Provide the (X, Y) coordinate of the cell's center where the given text is located.  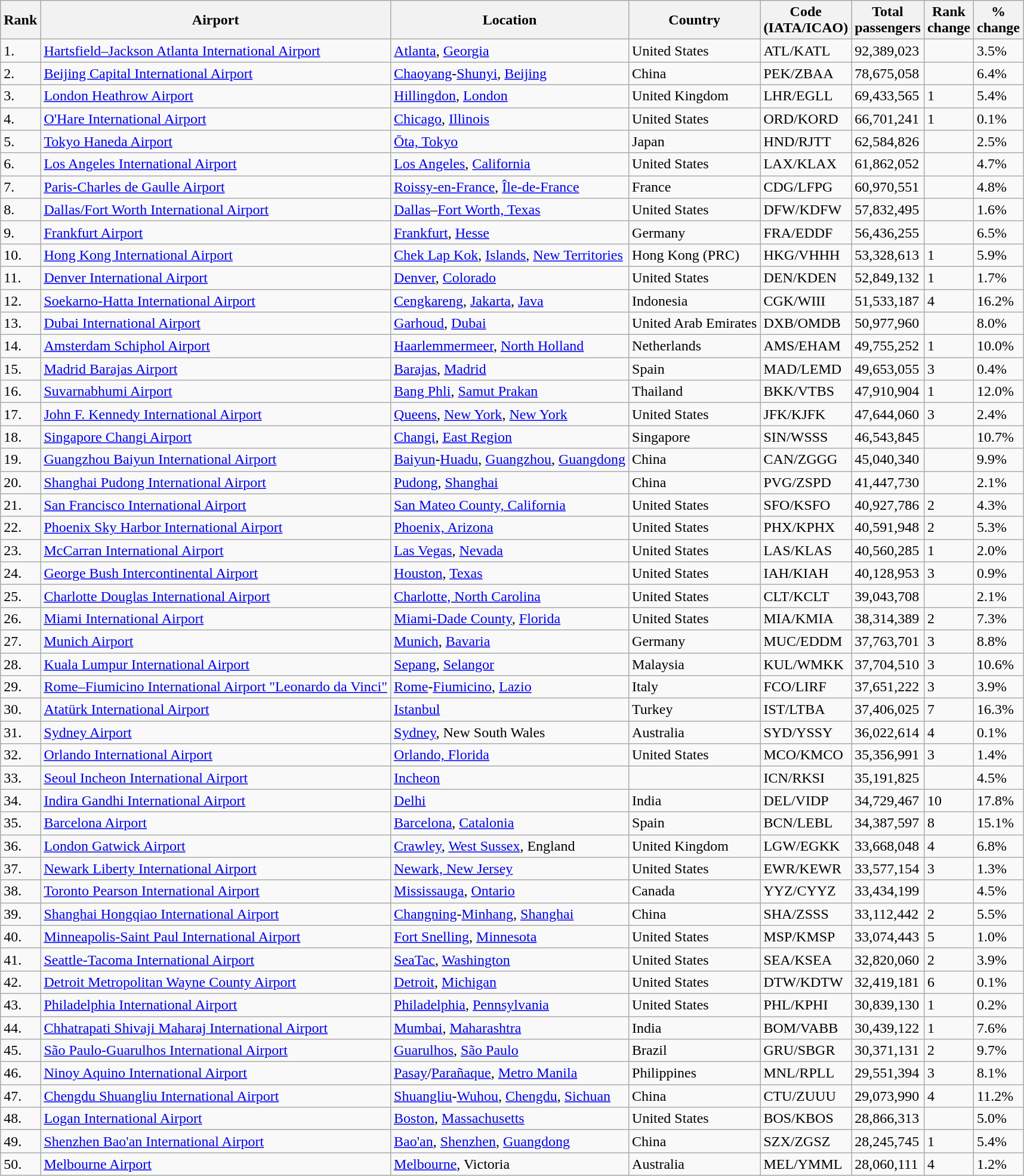
5.5% (998, 914)
17.8% (998, 801)
2.5% (998, 141)
Fort Snelling, Minnesota (510, 937)
Newark, New Jersey (510, 869)
10.6% (998, 664)
São Paulo-Guarulhos International Airport (216, 1051)
GRU/SBGR (806, 1051)
32,820,060 (888, 959)
42. (20, 982)
32. (20, 755)
Barcelona, Catalonia (510, 823)
SEA/KSEA (806, 959)
39,043,708 (888, 596)
31. (20, 732)
Toronto Pearson International Airport (216, 891)
Dallas/Fort Worth International Airport (216, 210)
San Mateo County, California (510, 505)
33,434,199 (888, 891)
Phoenix Sky Harbor International Airport (216, 528)
56,436,255 (888, 232)
Dallas–Fort Worth, Texas (510, 210)
32,419,181 (888, 982)
Istanbul (510, 710)
6.4% (998, 73)
6.8% (998, 846)
PEK/ZBAA (806, 73)
45,040,340 (888, 460)
7.6% (998, 1027)
11.2% (998, 1096)
30,839,130 (888, 1005)
AMS/EHAM (806, 346)
SZX/ZGSZ (806, 1141)
37,406,025 (888, 710)
HKG/VHHH (806, 255)
10 (949, 801)
10.7% (998, 437)
30. (20, 710)
Denver, Colorado (510, 278)
13. (20, 324)
44. (20, 1027)
SFO/KSFO (806, 505)
1.3% (998, 869)
Melbourne, Victoria (510, 1164)
Cengkareng, Jakarta, Java (510, 300)
Mississauga, Ontario (510, 891)
37,763,701 (888, 641)
Mumbai, Maharashtra (510, 1027)
Boston, Massachusetts (510, 1119)
%change (998, 20)
36,022,614 (888, 732)
CTU/ZUUU (806, 1096)
Atlanta, Georgia (510, 51)
Indira Gandhi International Airport (216, 801)
Queens, New York, New York (510, 414)
40,927,786 (888, 505)
Suvarnabhumi Airport (216, 392)
15. (20, 369)
35,356,991 (888, 755)
14. (20, 346)
LAS/KLAS (806, 550)
IAH/KIAH (806, 573)
Country (695, 20)
Charlotte Douglas International Airport (216, 596)
50. (20, 1164)
Amsterdam Schiphol Airport (216, 346)
3.5% (998, 51)
9.7% (998, 1051)
Minneapolis-Saint Paul International Airport (216, 937)
Baiyun-Huadu, Guangzhou, Guangdong (510, 460)
66,701,241 (888, 119)
Singapore Changi Airport (216, 437)
Malaysia (695, 664)
PHX/KPHX (806, 528)
6.5% (998, 232)
IST/LTBA (806, 710)
26. (20, 618)
Sydney, New South Wales (510, 732)
Barajas, Madrid (510, 369)
8. (20, 210)
45. (20, 1051)
69,433,565 (888, 96)
DEL/VIDP (806, 801)
1.0% (998, 937)
Philadelphia International Airport (216, 1005)
DEN/KDEN (806, 278)
Newark Liberty International Airport (216, 869)
49. (20, 1141)
46,543,845 (888, 437)
39. (20, 914)
BKK/VTBS (806, 392)
Shuangliu-Wuhou, Chengdu, Sichuan (510, 1096)
34. (20, 801)
DXB/OMDB (806, 324)
Orlando International Airport (216, 755)
Los Angeles, California (510, 164)
Paris-Charles de Gaulle Airport (216, 187)
28,866,313 (888, 1119)
9.9% (998, 460)
1.6% (998, 210)
Kuala Lumpur International Airport (216, 664)
30,371,131 (888, 1051)
Singapore (695, 437)
Chicago, Illinois (510, 119)
33,668,048 (888, 846)
Incheon (510, 778)
Shanghai Hongqiao International Airport (216, 914)
21. (20, 505)
Hillingdon, London (510, 96)
DFW/KDFW (806, 210)
17. (20, 414)
62,584,826 (888, 141)
MCO/KMCO (806, 755)
36. (20, 846)
Barcelona Airport (216, 823)
48. (20, 1119)
28,245,745 (888, 1141)
3. (20, 96)
Haarlemmermeer, North Holland (510, 346)
46. (20, 1073)
40,128,953 (888, 573)
29. (20, 687)
Italy (695, 687)
Pudong, Shanghai (510, 482)
47,910,904 (888, 392)
Logan International Airport (216, 1119)
YYZ/CYYZ (806, 891)
Houston, Texas (510, 573)
CAN/ZGGG (806, 460)
Las Vegas, Nevada (510, 550)
1.2% (998, 1164)
7 (949, 710)
Philadelphia, Pennsylvania (510, 1005)
Roissy-en-France, Île-de-France (510, 187)
Chengdu Shuangliu International Airport (216, 1096)
28. (20, 664)
49,755,252 (888, 346)
Ninoy Aquino International Airport (216, 1073)
47,644,060 (888, 414)
33,112,442 (888, 914)
1.7% (998, 278)
BCN/LEBL (806, 823)
Rank (20, 20)
Madrid Barajas Airport (216, 369)
4.8% (998, 187)
Melbourne Airport (216, 1164)
47. (20, 1096)
Hong Kong (PRC) (695, 255)
Hartsfield–Jackson Atlanta International Airport (216, 51)
Shanghai Pudong International Airport (216, 482)
Soekarno-Hatta International Airport (216, 300)
Los Angeles International Airport (216, 164)
Seattle-Tacoma International Airport (216, 959)
40. (20, 937)
Hong Kong International Airport (216, 255)
12. (20, 300)
35,191,825 (888, 778)
1. (20, 51)
Denver International Airport (216, 278)
8.0% (998, 324)
MSP/KMSP (806, 937)
29,073,990 (888, 1096)
SeaTac, Washington (510, 959)
Changi, East Region (510, 437)
Chaoyang-Shunyi, Beijing (510, 73)
18. (20, 437)
4. (20, 119)
49,653,055 (888, 369)
Brazil (695, 1051)
DTW/KDTW (806, 982)
28,060,111 (888, 1164)
Turkey (695, 710)
London Gatwick Airport (216, 846)
Garhoud, Dubai (510, 324)
5 (949, 937)
60,970,551 (888, 187)
San Francisco International Airport (216, 505)
PVG/ZSPD (806, 482)
6. (20, 164)
Totalpassengers (888, 20)
2. (20, 73)
23. (20, 550)
Miami International Airport (216, 618)
Chhatrapati Shivaji Maharaj International Airport (216, 1027)
Location (510, 20)
Atatürk International Airport (216, 710)
Tokyo Haneda Airport (216, 141)
Munich Airport (216, 641)
MUC/EDDM (806, 641)
57,832,495 (888, 210)
0.9% (998, 573)
38. (20, 891)
Charlotte, North Carolina (510, 596)
Beijing Capital International Airport (216, 73)
53,328,613 (888, 255)
0.2% (998, 1005)
United Arab Emirates (695, 324)
6 (949, 982)
Shenzhen Bao'an International Airport (216, 1141)
Japan (695, 141)
22. (20, 528)
ATL/KATL (806, 51)
Orlando, Florida (510, 755)
50,977,960 (888, 324)
61,862,052 (888, 164)
LAX/KLAX (806, 164)
24. (20, 573)
George Bush Intercontinental Airport (216, 573)
Sepang, Selangor (510, 664)
CGK/WIII (806, 300)
4.7% (998, 164)
FRA/EDDF (806, 232)
37,704,510 (888, 664)
40,591,948 (888, 528)
Indonesia (695, 300)
19. (20, 460)
JFK/KJFK (806, 414)
40,560,285 (888, 550)
34,387,597 (888, 823)
52,849,132 (888, 278)
McCarran International Airport (216, 550)
8 (949, 823)
PHL/KPHI (806, 1005)
20. (20, 482)
35. (20, 823)
Rome–Fiumicino International Airport "Leonardo da Vinci" (216, 687)
0.4% (998, 369)
16. (20, 392)
29,551,394 (888, 1073)
Bang Phli, Samut Prakan (510, 392)
CDG/LFPG (806, 187)
LGW/EGKK (806, 846)
38,314,389 (888, 618)
7.3% (998, 618)
Netherlands (695, 346)
27. (20, 641)
10. (20, 255)
MIA/KMIA (806, 618)
33,577,154 (888, 869)
Changning-Minhang, Shanghai (510, 914)
Philippines (695, 1073)
37. (20, 869)
BOM/VABB (806, 1027)
Delhi (510, 801)
78,675,058 (888, 73)
HND/RJTT (806, 141)
5. (20, 141)
Thailand (695, 392)
Crawley, West Sussex, England (510, 846)
John F. Kennedy International Airport (216, 414)
O'Hare International Airport (216, 119)
FCO/LIRF (806, 687)
37,651,222 (888, 687)
ICN/RKSI (806, 778)
Miami-Dade County, Florida (510, 618)
1.4% (998, 755)
Rankchange (949, 20)
MEL/YMML (806, 1164)
Frankfurt Airport (216, 232)
Guangzhou Baiyun International Airport (216, 460)
5.9% (998, 255)
France (695, 187)
Sydney Airport (216, 732)
51,533,187 (888, 300)
Detroit Metropolitan Wayne County Airport (216, 982)
Seoul Incheon International Airport (216, 778)
Dubai International Airport (216, 324)
5.0% (998, 1119)
SHA/ZSSS (806, 914)
41. (20, 959)
7. (20, 187)
SYD/YSSY (806, 732)
8.1% (998, 1073)
Airport (216, 20)
11. (20, 278)
2.0% (998, 550)
Munich, Bavaria (510, 641)
Rome-Fiumicino, Lazio (510, 687)
ORD/KORD (806, 119)
8.8% (998, 641)
KUL/WMKK (806, 664)
MNL/RPLL (806, 1073)
4.3% (998, 505)
12.0% (998, 392)
34,729,467 (888, 801)
Frankfurt, Hesse (510, 232)
16.2% (998, 300)
15.1% (998, 823)
Guarulhos, São Paulo (510, 1051)
Code(IATA/ICAO) (806, 20)
LHR/EGLL (806, 96)
EWR/KEWR (806, 869)
CLT/KCLT (806, 596)
16.3% (998, 710)
Ōta, Tokyo (510, 141)
2.4% (998, 414)
Chek Lap Kok, Islands, New Territories (510, 255)
30,439,122 (888, 1027)
Phoenix, Arizona (510, 528)
10.0% (998, 346)
5.3% (998, 528)
33. (20, 778)
Bao'an, Shenzhen, Guangdong (510, 1141)
Pasay/Parañaque, Metro Manila (510, 1073)
25. (20, 596)
9. (20, 232)
SIN/WSSS (806, 437)
41,447,730 (888, 482)
BOS/KBOS (806, 1119)
Canada (695, 891)
Detroit, Michigan (510, 982)
MAD/LEMD (806, 369)
London Heathrow Airport (216, 96)
92,389,023 (888, 51)
33,074,443 (888, 937)
43. (20, 1005)
